Locate the cell with the specified text and output its [X, Y] center coordinate. 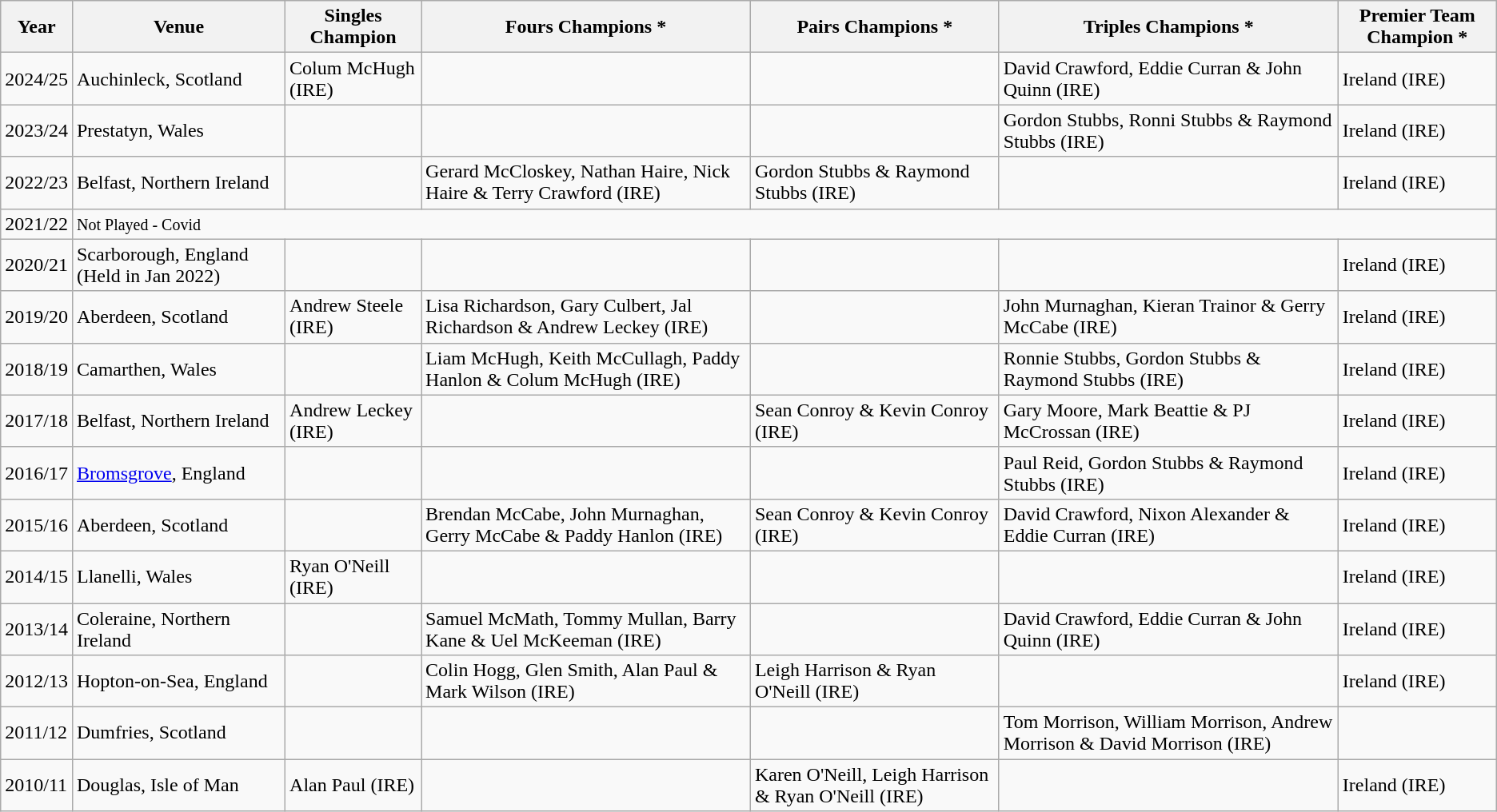
Gordon Stubbs & Raymond Stubbs (IRE) [875, 182]
2011/12 [37, 734]
Auchinleck, Scotland [178, 78]
2017/18 [37, 420]
2012/13 [37, 681]
2023/24 [37, 131]
Colin Hogg, Glen Smith, Alan Paul & Mark Wilson (IRE) [586, 681]
Venue [178, 27]
Gary Moore, Mark Beattie & PJ McCrossan (IRE) [1168, 420]
Ronnie Stubbs, Gordon Stubbs & Raymond Stubbs (IRE) [1168, 369]
Coleraine, Northern Ireland [178, 628]
2019/20 [37, 316]
Tom Morrison, William Morrison, Andrew Morrison & David Morrison (IRE) [1168, 734]
Hopton-on-Sea, England [178, 681]
Prestatyn, Wales [178, 131]
Douglas, Isle of Man [178, 785]
Samuel McMath, Tommy Mullan, Barry Kane & Uel McKeeman (IRE) [586, 628]
2010/11 [37, 785]
Camarthen, Wales [178, 369]
2014/15 [37, 577]
Andrew Steele (IRE) [353, 316]
Paul Reid, Gordon Stubbs & Raymond Stubbs (IRE) [1168, 473]
Llanelli, Wales [178, 577]
Scarborough, England (Held in Jan 2022) [178, 265]
Fours Champions * [586, 27]
John Murnaghan, Kieran Trainor & Gerry McCabe (IRE) [1168, 316]
Premier Team Champion * [1417, 27]
Andrew Leckey (IRE) [353, 420]
Not Played - Covid [784, 224]
2013/14 [37, 628]
2024/25 [37, 78]
2018/19 [37, 369]
Dumfries, Scotland [178, 734]
Bromsgrove, England [178, 473]
Pairs Champions * [875, 27]
2022/23 [37, 182]
David Crawford, Nixon Alexander & Eddie Curran (IRE) [1168, 524]
Triples Champions * [1168, 27]
Brendan McCabe, John Murnaghan, Gerry McCabe & Paddy Hanlon (IRE) [586, 524]
Gerard McCloskey, Nathan Haire, Nick Haire & Terry Crawford (IRE) [586, 182]
Karen O'Neill, Leigh Harrison & Ryan O'Neill (IRE) [875, 785]
Year [37, 27]
Colum McHugh (IRE) [353, 78]
2016/17 [37, 473]
Ryan O'Neill (IRE) [353, 577]
Lisa Richardson, Gary Culbert, Jal Richardson & Andrew Leckey (IRE) [586, 316]
2021/22 [37, 224]
2015/16 [37, 524]
Leigh Harrison & Ryan O'Neill (IRE) [875, 681]
Gordon Stubbs, Ronni Stubbs & Raymond Stubbs (IRE) [1168, 131]
Alan Paul (IRE) [353, 785]
Singles Champion [353, 27]
Liam McHugh, Keith McCullagh, Paddy Hanlon & Colum McHugh (IRE) [586, 369]
2020/21 [37, 265]
